Locate the cell with the specified text and output its (x, y) center coordinate. 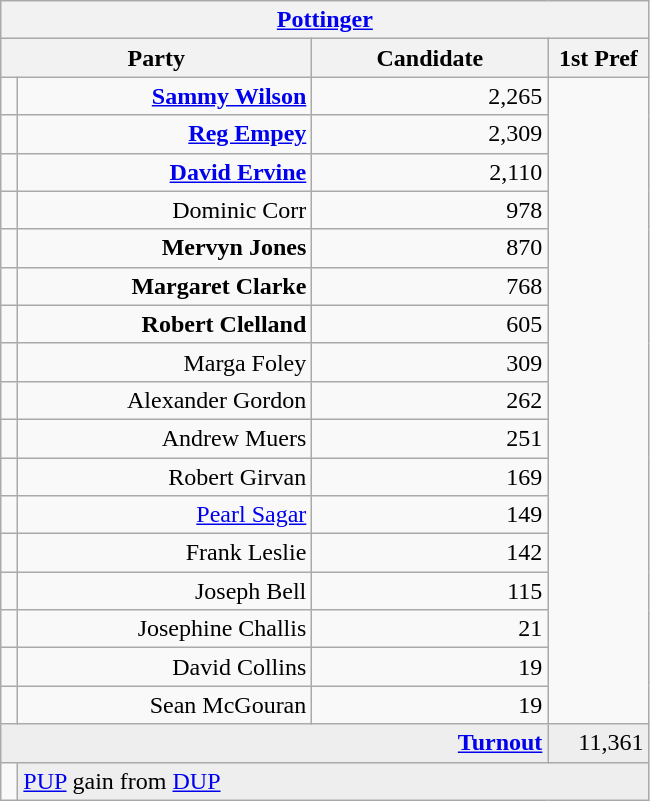
Robert Clelland (165, 324)
Robert Girvan (165, 477)
870 (430, 248)
Josephine Challis (165, 629)
2,265 (430, 96)
Candidate (430, 58)
1st Pref (598, 58)
Alexander Gordon (165, 400)
149 (430, 515)
Pottinger (325, 20)
Mervyn Jones (165, 248)
2,110 (430, 172)
21 (430, 629)
Frank Leslie (165, 553)
115 (430, 591)
142 (430, 553)
262 (430, 400)
Dominic Corr (165, 210)
11,361 (598, 743)
251 (430, 438)
Marga Foley (165, 362)
768 (430, 286)
Pearl Sagar (165, 515)
309 (430, 362)
Party (156, 58)
605 (430, 324)
Turnout (274, 743)
Reg Empey (165, 134)
Joseph Bell (165, 591)
Margaret Clarke (165, 286)
David Ervine (165, 172)
169 (430, 477)
Sammy Wilson (165, 96)
David Collins (165, 667)
2,309 (430, 134)
Andrew Muers (165, 438)
PUP gain from DUP (334, 781)
Sean McGouran (165, 705)
978 (430, 210)
